Output the [x, y] coordinate of the center of the cell containing the given text.  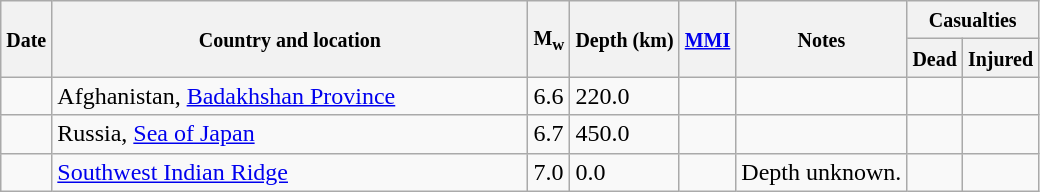
Injured [1000, 58]
Afghanistan, Badakhshan Province [290, 96]
Dead [935, 58]
Casualties [973, 20]
Country and location [290, 39]
Depth unknown. [822, 172]
Mw [549, 39]
Date [26, 39]
Depth (km) [624, 39]
Russia, Sea of Japan [290, 134]
220.0 [624, 96]
MMI [708, 39]
450.0 [624, 134]
Southwest Indian Ridge [290, 172]
7.0 [549, 172]
6.6 [549, 96]
0.0 [624, 172]
6.7 [549, 134]
Notes [822, 39]
